Provide the [X, Y] coordinate of the cell's center where the given text is located.  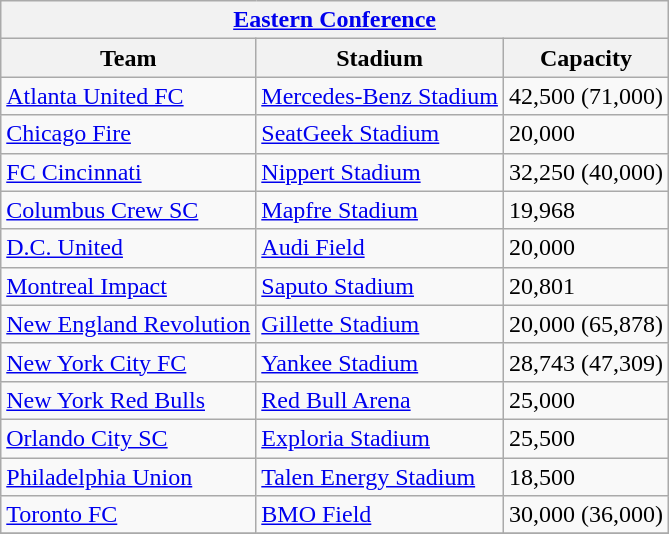
Toronto FC [128, 515]
SeatGeek Stadium [380, 134]
Montreal Impact [128, 286]
Stadium [380, 58]
Red Bull Arena [380, 400]
Saputo Stadium [380, 286]
30,000 (36,000) [586, 515]
Audi Field [380, 248]
Team [128, 58]
New York Red Bulls [128, 400]
Talen Energy Stadium [380, 477]
42,500 (71,000) [586, 96]
Mapfre Stadium [380, 210]
Orlando City SC [128, 438]
19,968 [586, 210]
Yankee Stadium [380, 362]
Gillette Stadium [380, 324]
28,743 (47,309) [586, 362]
New York City FC [128, 362]
20,801 [586, 286]
BMO Field [380, 515]
25,500 [586, 438]
New England Revolution [128, 324]
Nippert Stadium [380, 172]
32,250 (40,000) [586, 172]
Exploria Stadium [380, 438]
Atlanta United FC [128, 96]
Eastern Conference [335, 20]
Mercedes-Benz Stadium [380, 96]
Capacity [586, 58]
25,000 [586, 400]
18,500 [586, 477]
Philadelphia Union [128, 477]
FC Cincinnati [128, 172]
Columbus Crew SC [128, 210]
Chicago Fire [128, 134]
20,000 (65,878) [586, 324]
D.C. United [128, 248]
